Determine the (X, Y) coordinate at the center of the cell enclosing the given text.  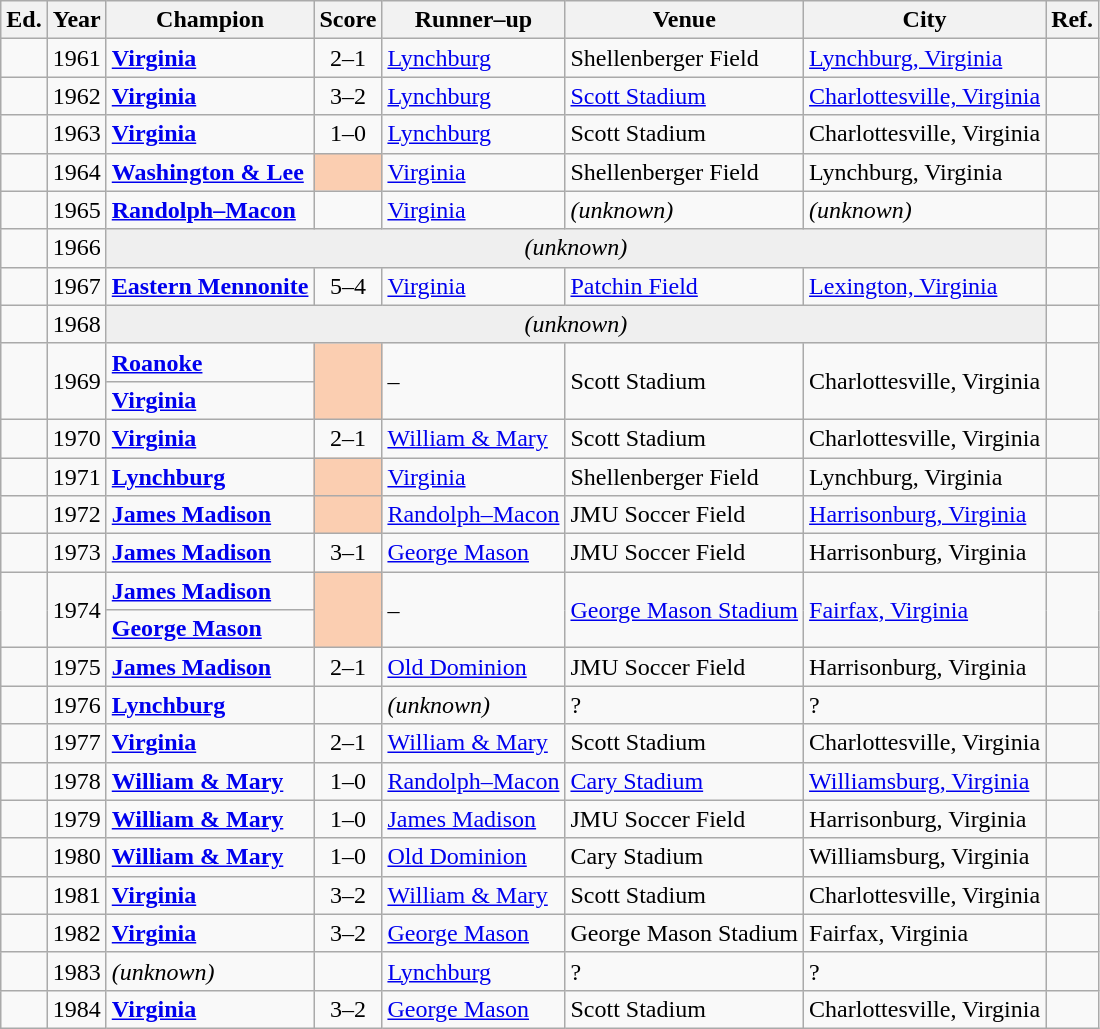
1967 (76, 286)
Runner–up (474, 20)
1969 (76, 381)
1983 (76, 971)
1966 (76, 248)
City (925, 20)
Champion (210, 20)
1962 (76, 96)
Roanoke (210, 362)
Ref. (1072, 20)
1980 (76, 857)
1982 (76, 933)
1981 (76, 895)
1976 (76, 705)
1977 (76, 743)
1963 (76, 134)
1984 (76, 1009)
1978 (76, 781)
1964 (76, 172)
Year (76, 20)
1979 (76, 819)
1970 (76, 438)
Washington & Lee (210, 172)
5–4 (348, 286)
3–1 (348, 553)
1965 (76, 210)
1968 (76, 324)
1974 (76, 610)
Patchin Field (684, 286)
Score (348, 20)
1975 (76, 667)
1972 (76, 515)
Ed. (24, 20)
Lexington, Virginia (925, 286)
1973 (76, 553)
Eastern Mennonite (210, 286)
Venue (684, 20)
1961 (76, 58)
1971 (76, 477)
